Locate the cell with the specified text and output its (X, Y) center coordinate. 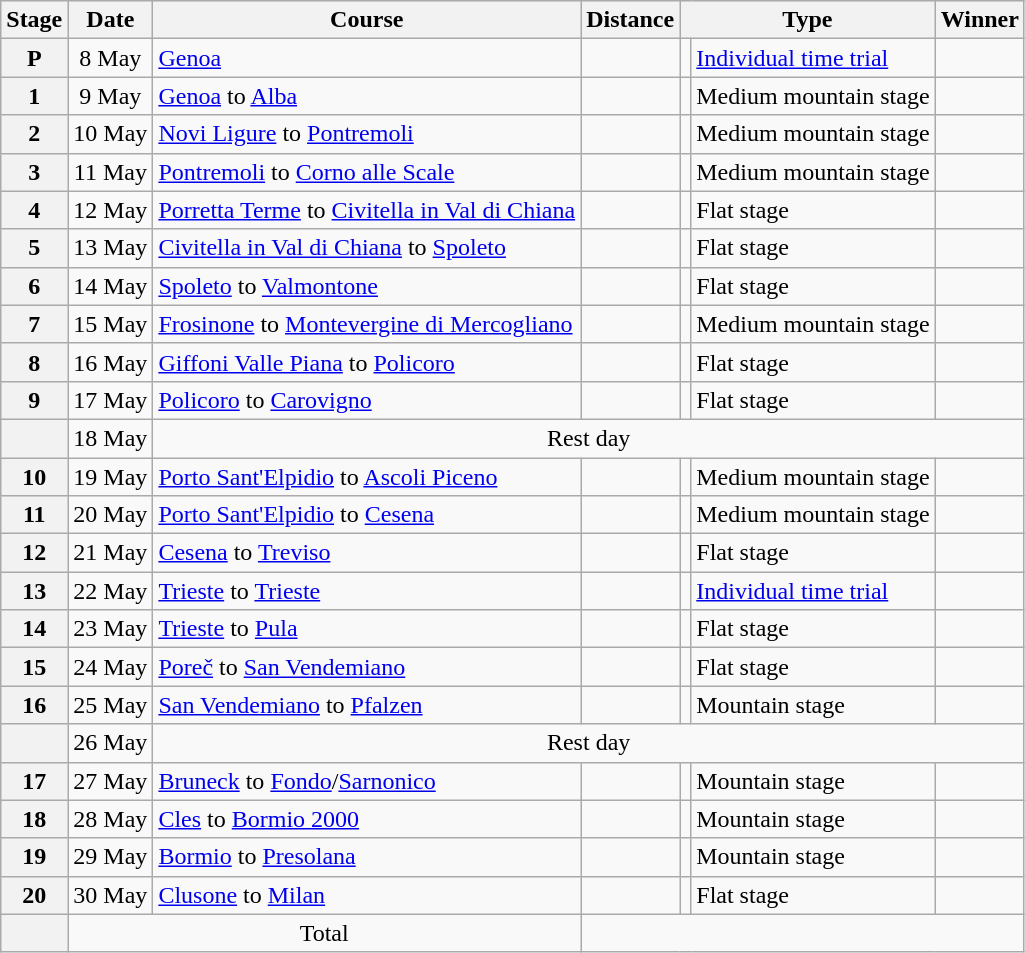
20 (34, 895)
21 May (110, 553)
Cesena to Treviso (367, 553)
Porto Sant'Elpidio to Ascoli Piceno (367, 477)
6 (34, 286)
5 (34, 248)
Porto Sant'Elpidio to Cesena (367, 515)
16 (34, 705)
11 May (110, 172)
1 (34, 96)
24 May (110, 667)
29 May (110, 857)
18 (34, 819)
12 (34, 553)
9 (34, 400)
30 May (110, 895)
Date (110, 20)
Genoa to Alba (367, 96)
20 May (110, 515)
Novi Ligure to Pontremoli (367, 134)
Frosinone to Montevergine di Mercogliano (367, 324)
13 (34, 591)
Course (367, 20)
14 May (110, 286)
3 (34, 172)
25 May (110, 705)
8 May (110, 58)
19 (34, 857)
Genoa (367, 58)
27 May (110, 781)
10 (34, 477)
Distance (630, 20)
28 May (110, 819)
15 May (110, 324)
Trieste to Pula (367, 629)
12 May (110, 210)
Type (808, 20)
P (34, 58)
2 (34, 134)
San Vendemiano to Pfalzen (367, 705)
Winner (980, 20)
Cles to Bormio 2000 (367, 819)
8 (34, 362)
15 (34, 667)
Poreč to San Vendemiano (367, 667)
4 (34, 210)
Trieste to Trieste (367, 591)
14 (34, 629)
Bormio to Presolana (367, 857)
Bruneck to Fondo/Sarnonico (367, 781)
Policoro to Carovigno (367, 400)
26 May (110, 743)
16 May (110, 362)
Spoleto to Valmontone (367, 286)
Clusone to Milan (367, 895)
Total (324, 933)
17 (34, 781)
10 May (110, 134)
Porretta Terme to Civitella in Val di Chiana (367, 210)
7 (34, 324)
Pontremoli to Corno alle Scale (367, 172)
Giffoni Valle Piana to Policoro (367, 362)
23 May (110, 629)
19 May (110, 477)
11 (34, 515)
22 May (110, 591)
17 May (110, 400)
Stage (34, 20)
Civitella in Val di Chiana to Spoleto (367, 248)
18 May (110, 438)
13 May (110, 248)
9 May (110, 96)
